Determine the [X, Y] coordinate at the center of the cell enclosing the given text.  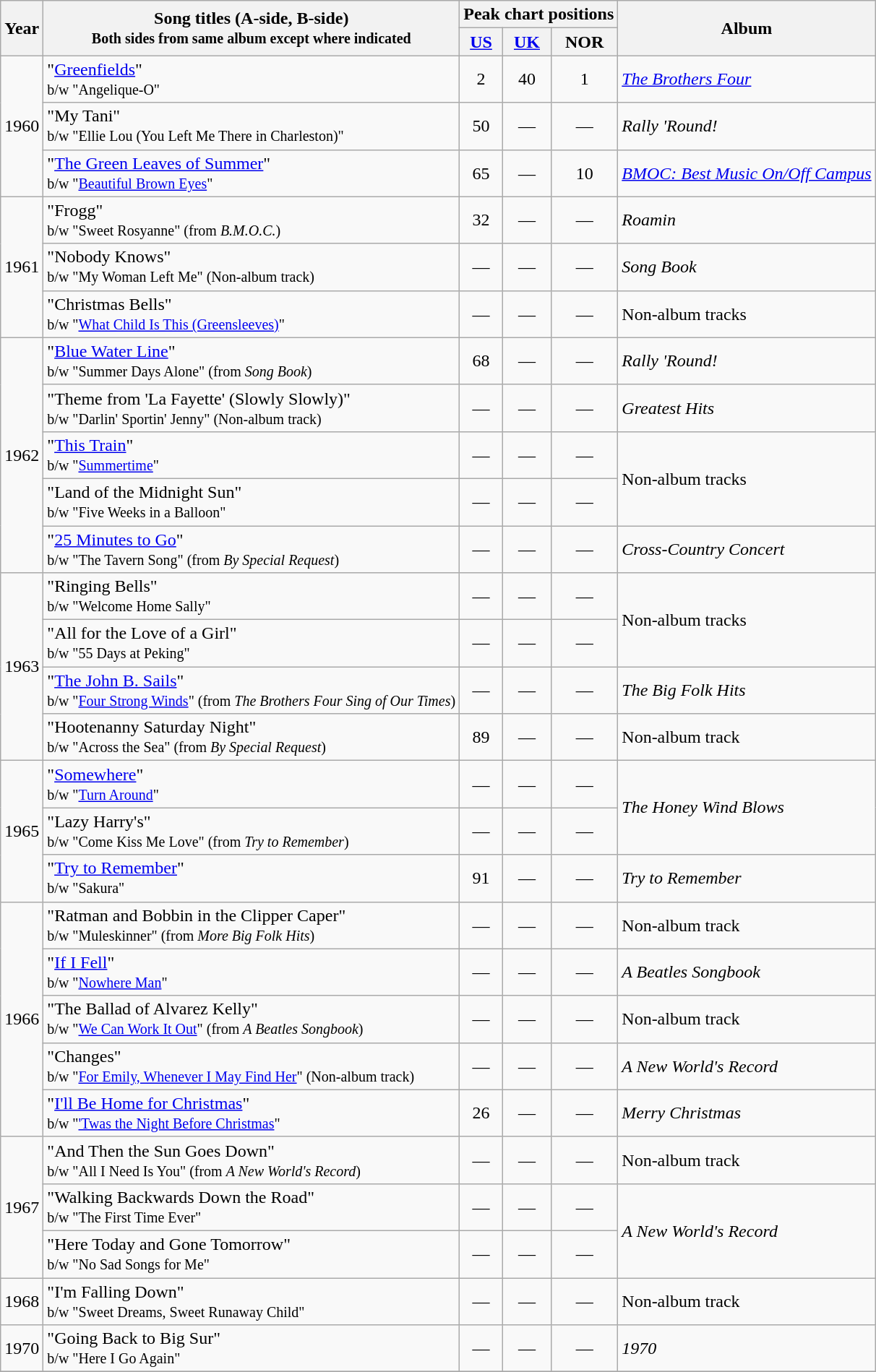
1 [585, 79]
"This Train"b/w "Summertime" [252, 455]
"Ratman and Bobbin in the Clipper Caper"b/w "Muleskinner" (from More Big Folk Hits) [252, 925]
"Lazy Harry's"b/w "Come Kiss Me Love" (from Try to Remember) [252, 831]
"Greenfields"b/w "Angelique-O" [252, 79]
"If I Fell"b/w "Nowhere Man" [252, 972]
"And Then the Sun Goes Down"b/w "All I Need Is You" (from A New World's Record) [252, 1160]
"The Ballad of Alvarez Kelly"b/w "We Can Work It Out" (from A Beatles Songbook) [252, 1019]
"Hootenanny Saturday Night"b/w "Across the Sea" (from By Special Request) [252, 737]
Merry Christmas [747, 1113]
1963 [22, 667]
1968 [22, 1300]
1961 [22, 267]
The Brothers Four [747, 79]
"Going Back to Big Sur"b/w "Here I Go Again" [252, 1348]
"Nobody Knows"b/w "My Woman Left Me" (Non-album track) [252, 267]
Cross-Country Concert [747, 549]
89 [481, 737]
"Frogg"b/w "Sweet Rosyanne" (from B.M.O.C.) [252, 220]
"The Green Leaves of Summer"b/w "Beautiful Brown Eyes" [252, 173]
"Changes"b/w "For Emily, Whenever I May Find Her" (Non-album track) [252, 1066]
Roamin [747, 220]
Try to Remember [747, 879]
1967 [22, 1207]
"25 Minutes to Go"b/w "The Tavern Song" (from By Special Request) [252, 549]
"Ringing Bells"b/w "Welcome Home Sally" [252, 597]
1960 [22, 126]
2 [481, 79]
1966 [22, 1019]
"I'm Falling Down"b/w "Sweet Dreams, Sweet Runaway Child" [252, 1300]
10 [585, 173]
Song Book [747, 267]
91 [481, 879]
The Big Folk Hits [747, 691]
1965 [22, 831]
"Somewhere"b/w "Turn Around" [252, 785]
Album [747, 28]
65 [481, 173]
"Theme from 'La Fayette' (Slowly Slowly)"b/w "Darlin' Sportin' Jenny" (Non-album track) [252, 407]
BMOC: Best Music On/Off Campus [747, 173]
Peak chart positions [539, 14]
40 [526, 79]
NOR [585, 42]
The Honey Wind Blows [747, 808]
Greatest Hits [747, 407]
"Try to Remember"b/w "Sakura" [252, 879]
"I'll Be Home for Christmas"b/w "'Twas the Night Before Christmas" [252, 1113]
"Walking Backwards Down the Road"b/w "The First Time Ever" [252, 1207]
"Blue Water Line"b/w "Summer Days Alone" (from Song Book) [252, 361]
US [481, 42]
"Land of the Midnight Sun"b/w "Five Weeks in a Balloon" [252, 501]
"Here Today and Gone Tomorrow"b/w "No Sad Songs for Me" [252, 1254]
UK [526, 42]
Song titles (A-side, B-side)Both sides from same album except where indicated [252, 28]
68 [481, 361]
A Beatles Songbook [747, 972]
"Christmas Bells"b/w "What Child Is This (Greensleeves)" [252, 314]
1962 [22, 455]
"My Tani"b/w "Ellie Lou (You Left Me There in Charleston)" [252, 126]
Year [22, 28]
"The John B. Sails"b/w "Four Strong Winds" (from The Brothers Four Sing of Our Times) [252, 691]
32 [481, 220]
50 [481, 126]
26 [481, 1113]
"All for the Love of a Girl"b/w "55 Days at Peking" [252, 643]
